Capture the cell that displays the provided text and extract its (x, y) central coordinate. 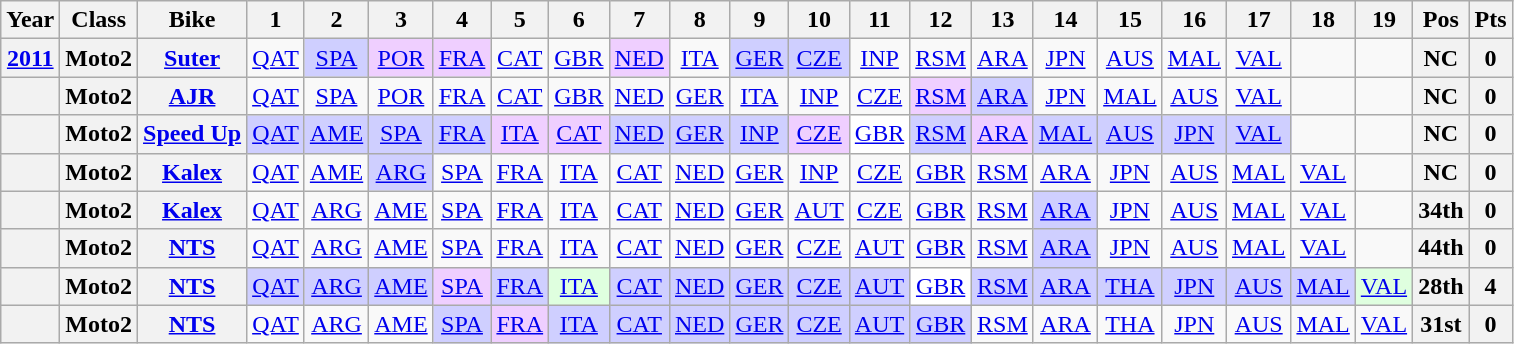
Pts (1490, 20)
15 (1130, 20)
2 (336, 20)
1 (276, 20)
16 (1194, 20)
12 (941, 20)
Pos (1441, 20)
AJR (192, 96)
14 (1065, 20)
44th (1441, 248)
28th (1441, 286)
Year (30, 20)
5 (520, 20)
8 (699, 20)
19 (1384, 20)
11 (879, 20)
Class (99, 20)
7 (639, 20)
Suter (192, 58)
Speed Up (192, 134)
31st (1441, 324)
3 (401, 20)
6 (579, 20)
10 (819, 20)
18 (1323, 20)
17 (1258, 20)
9 (760, 20)
2011 (30, 58)
Bike (192, 20)
13 (1003, 20)
34th (1441, 210)
